Scan for the cell matching the given text and deliver its (X, Y) coordinate at center. 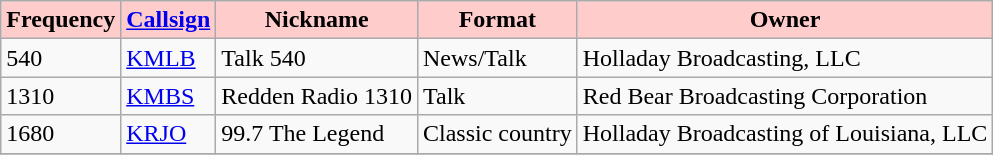
Holladay Broadcasting of Louisiana, LLC (785, 134)
Callsign (168, 20)
540 (61, 58)
Holladay Broadcasting, LLC (785, 58)
News/Talk (497, 58)
1310 (61, 96)
Talk (497, 96)
Redden Radio 1310 (317, 96)
1680 (61, 134)
Talk 540 (317, 58)
KRJO (168, 134)
KMLB (168, 58)
KMBS (168, 96)
Classic country (497, 134)
Nickname (317, 20)
Frequency (61, 20)
Owner (785, 20)
99.7 The Legend (317, 134)
Format (497, 20)
Red Bear Broadcasting Corporation (785, 96)
